Return (x, y) of the center of cell containing provided text 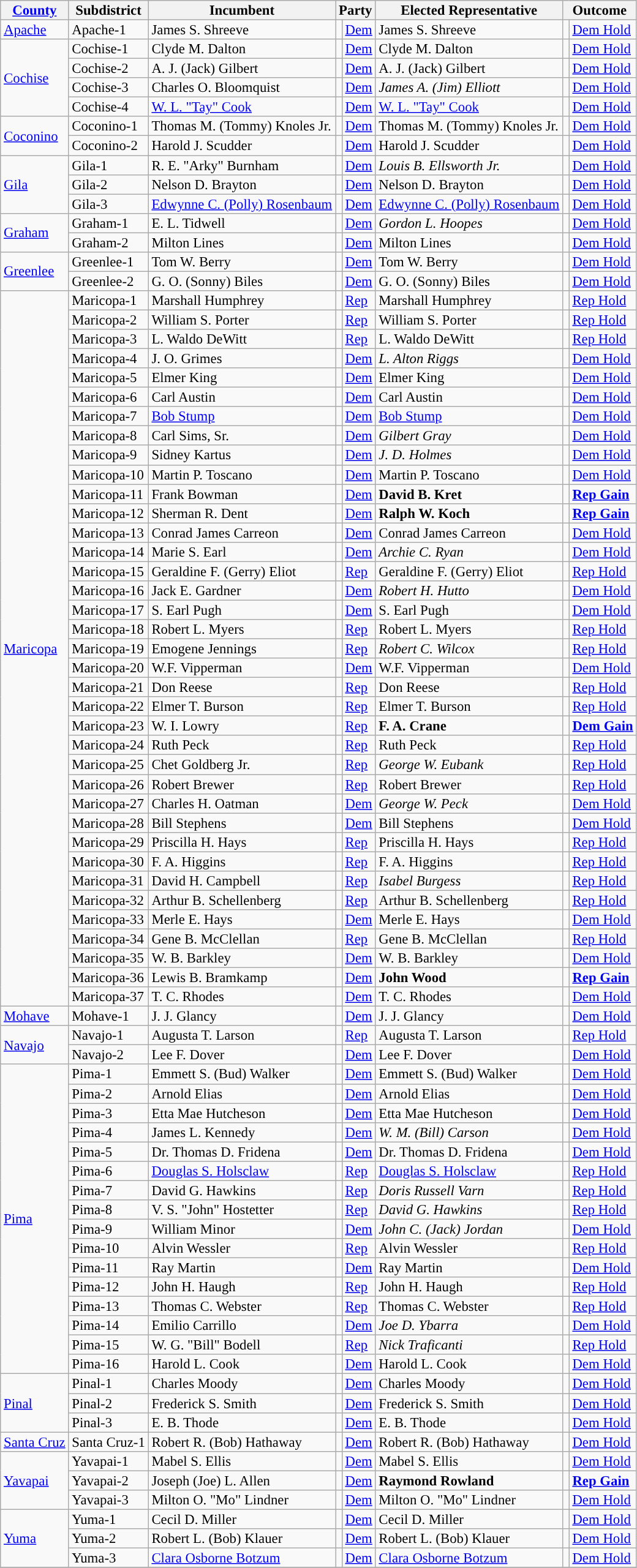
Maricopa-11 (108, 494)
George W. Peck (469, 803)
Outcome (600, 10)
Party (355, 10)
Pima-8 (108, 1210)
Greenlee-2 (108, 281)
Lewis B. Bramkamp (241, 978)
Maricopa-20 (108, 668)
Greenlee-1 (108, 262)
Maricopa-25 (108, 765)
Gila-2 (108, 184)
Maricopa-15 (108, 571)
Elected Representative (469, 10)
Maricopa-27 (108, 803)
Pima-5 (108, 1152)
Maricopa-1 (108, 301)
Yuma-2 (108, 1539)
E. L. Tidwell (241, 223)
Gila-1 (108, 165)
Apache-1 (108, 30)
Maricopa-23 (108, 726)
Maricopa-14 (108, 552)
Maricopa-13 (108, 533)
Maricopa-5 (108, 378)
Raymond Rowland (469, 1480)
Gordon L. Hoopes (469, 223)
Emilio Carrillo (241, 1326)
Pima-3 (108, 1113)
Marie S. Earl (241, 552)
Maricopa-34 (108, 939)
Sherman R. Dent (241, 513)
Gilbert Gray (469, 436)
Coconino (34, 136)
V. S. "John" Hostetter (241, 1210)
Maricopa-32 (108, 900)
Robert H. Hutto (469, 591)
Charles H. Oatman (241, 803)
Maricopa-22 (108, 707)
Yavapai-2 (108, 1480)
Pima-13 (108, 1307)
Pima-6 (108, 1171)
Cochise (34, 78)
Maricopa-26 (108, 784)
David H. Campbell (241, 881)
Maricopa-30 (108, 861)
Pima-16 (108, 1364)
W. I. Lowry (241, 726)
Maricopa-24 (108, 746)
Mohave-1 (108, 1016)
Charles O. Bloomquist (241, 88)
Pinal-2 (108, 1403)
John C. (Jack) Jordan (469, 1229)
Navajo-2 (108, 1055)
Graham (34, 233)
William Minor (241, 1229)
Maricopa-29 (108, 842)
Apache (34, 30)
Pinal-1 (108, 1384)
Cochise-3 (108, 88)
George W. Eubank (469, 765)
Maricopa-8 (108, 436)
Sidney Kartus (241, 456)
Yavapai-3 (108, 1500)
J. D. Holmes (469, 456)
Santa Cruz-1 (108, 1442)
Emogene Jennings (241, 649)
Maricopa-18 (108, 629)
Maricopa-28 (108, 823)
Pima-11 (108, 1268)
Maricopa-19 (108, 649)
Doris Russell Varn (469, 1190)
W. M. (Bill) Carson (469, 1132)
Incumbent (241, 10)
Pinal (34, 1403)
Pima-2 (108, 1093)
Frank Bowman (241, 494)
Navajo-1 (108, 1035)
Coconino-2 (108, 146)
Coconino-1 (108, 126)
Yuma (34, 1538)
F. A. Crane (469, 726)
Subdistrict (108, 10)
Dem Gain (603, 726)
Yavapai-1 (108, 1461)
Pima (34, 1220)
Maricopa-2 (108, 320)
Yavapai (34, 1480)
Graham-1 (108, 223)
Maricopa-37 (108, 997)
Pima-10 (108, 1248)
Pima-7 (108, 1190)
Louis B. Ellsworth Jr. (469, 165)
James A. (Jim) Elliott (469, 88)
Cochise-4 (108, 107)
Mohave (34, 1016)
Jack E. Gardner (241, 591)
Maricopa-10 (108, 475)
Pima-9 (108, 1229)
R. E. "Arky" Burnham (241, 165)
Archie C. Ryan (469, 552)
J. O. Grimes (241, 359)
Gila-3 (108, 204)
Graham-2 (108, 242)
Navajo (34, 1045)
Maricopa (34, 649)
Pima-12 (108, 1287)
Yuma-1 (108, 1519)
Gila (34, 185)
Nick Traficanti (469, 1345)
Maricopa-35 (108, 958)
Pima-1 (108, 1075)
James L. Kennedy (241, 1132)
Maricopa-17 (108, 610)
Maricopa-36 (108, 978)
Greenlee (34, 272)
John Wood (469, 978)
Santa Cruz (34, 1442)
Pima-14 (108, 1326)
Maricopa-21 (108, 688)
L. Alton Riggs (469, 359)
Carl Sims, Sr. (241, 436)
County (34, 10)
Maricopa-6 (108, 397)
Maricopa-4 (108, 359)
W. G. "Bill" Bodell (241, 1345)
Maricopa-31 (108, 881)
Maricopa-9 (108, 456)
Maricopa-16 (108, 591)
Maricopa-3 (108, 339)
Chet Goldberg Jr. (241, 765)
Isabel Burgess (469, 881)
Yuma-3 (108, 1558)
Joe D. Ybarra (469, 1326)
Robert C. Wilcox (469, 649)
Pima-15 (108, 1345)
Cochise-1 (108, 49)
Maricopa-12 (108, 513)
Ralph W. Koch (469, 513)
Pinal-3 (108, 1422)
Cochise-2 (108, 69)
Pima-4 (108, 1132)
Maricopa-7 (108, 416)
Maricopa-33 (108, 920)
David B. Kret (469, 494)
Joseph (Joe) L. Allen (241, 1480)
